Extract the (x, y) coordinate from the center of the cell holding the provided text.  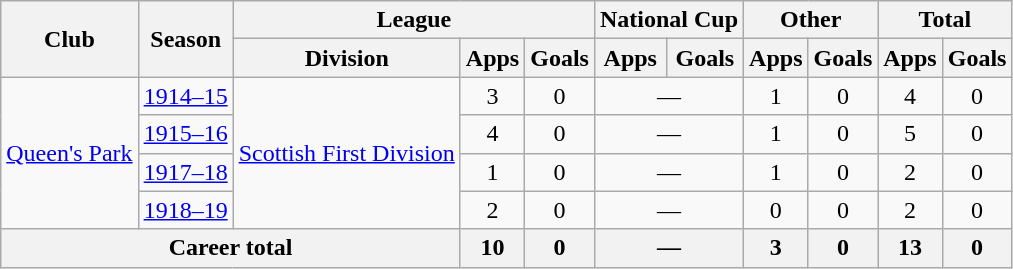
1917–18 (186, 172)
Queen's Park (70, 153)
10 (492, 248)
Division (346, 58)
Season (186, 39)
1915–16 (186, 134)
13 (910, 248)
Total (945, 20)
Club (70, 39)
1914–15 (186, 96)
National Cup (668, 20)
1918–19 (186, 210)
League (414, 20)
Scottish First Division (346, 153)
Other (811, 20)
Career total (231, 248)
5 (910, 134)
